Output the [X, Y] coordinate of the center of the cell containing the given text.  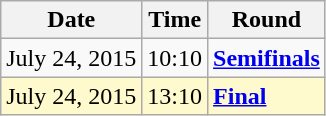
Final [267, 96]
Semifinals [267, 58]
Time [175, 20]
Round [267, 20]
Date [72, 20]
13:10 [175, 96]
10:10 [175, 58]
